Scan for the cell matching the given text and deliver its (X, Y) coordinate at center. 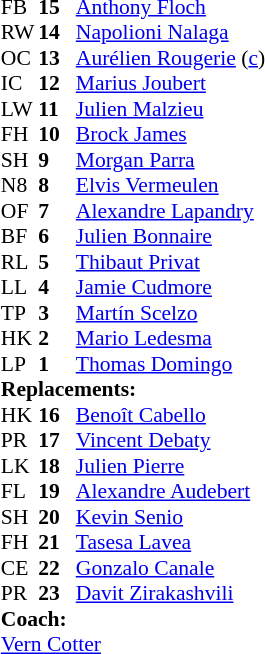
LW (20, 109)
Alexandre Lapandry (170, 211)
LK (20, 466)
OF (20, 211)
Mario Ledesma (170, 339)
20 (57, 517)
Alexandre Audebert (170, 491)
OC (20, 58)
11 (57, 109)
18 (57, 466)
BF (20, 237)
12 (57, 83)
Julien Malzieu (170, 109)
Coach: (133, 619)
Marius Joubert (170, 83)
FL (20, 491)
14 (57, 33)
21 (57, 543)
Thomas Domingo (170, 364)
Elvis Vermeulen (170, 185)
Julien Pierre (170, 466)
Martín Scelzo (170, 313)
IC (20, 83)
6 (57, 237)
Tasesa Lavea (170, 543)
N8 (20, 185)
Jamie Cudmore (170, 287)
13 (57, 58)
CE (20, 568)
2 (57, 339)
RW (20, 33)
10 (57, 135)
Gonzalo Canale (170, 568)
Benoît Cabello (170, 415)
17 (57, 441)
Replacements: (133, 389)
4 (57, 287)
RL (20, 262)
Brock James (170, 135)
1 (57, 364)
22 (57, 568)
19 (57, 491)
Napolioni Nalaga (170, 33)
Aurélien Rougerie (c) (170, 58)
Morgan Parra (170, 160)
Kevin Senio (170, 517)
Vincent Debaty (170, 441)
9 (57, 160)
23 (57, 593)
16 (57, 415)
Davit Zirakashvili (170, 593)
Thibaut Privat (170, 262)
8 (57, 185)
5 (57, 262)
3 (57, 313)
TP (20, 313)
7 (57, 211)
LP (20, 364)
Julien Bonnaire (170, 237)
LL (20, 287)
